Identify which cell holds the provided text, then report its (x, y) central coordinate. 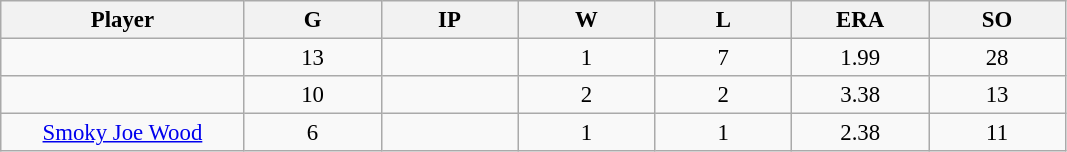
11 (998, 133)
L (724, 20)
ERA (860, 20)
7 (724, 58)
2.38 (860, 133)
Player (122, 20)
G (312, 20)
Smoky Joe Wood (122, 133)
10 (312, 95)
W (586, 20)
SO (998, 20)
6 (312, 133)
1.99 (860, 58)
28 (998, 58)
3.38 (860, 95)
IP (450, 20)
